Search for the cell housing the specified text and yield its (X, Y) center coordinate. 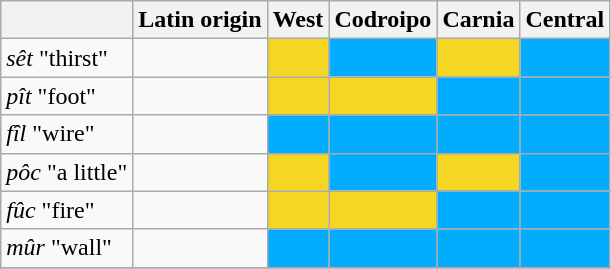
sêt "thirst" (67, 58)
Carnia (478, 20)
pît "foot" (67, 96)
Codroipo (383, 20)
fûc "fire" (67, 210)
Central (565, 20)
fîl "wire" (67, 134)
mûr "wall" (67, 248)
pôc "a little" (67, 172)
West (298, 20)
Latin origin (200, 20)
